Determine the (x, y) coordinate at the center of the cell enclosing the given text.  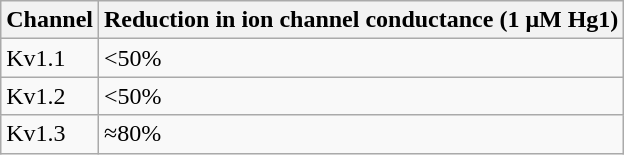
Kv1.1 (50, 58)
Channel (50, 20)
≈80% (362, 134)
Reduction in ion channel conductance (1 μM Hg1) (362, 20)
Kv1.3 (50, 134)
Kv1.2 (50, 96)
